From the cell containing the given text, extract its center point as [X, Y] coordinate. 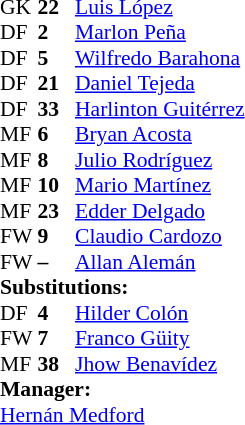
Hilder Colón [160, 313]
Marlon Peña [160, 33]
5 [57, 58]
21 [57, 83]
Claudio Cardozo [160, 237]
8 [57, 160]
7 [57, 339]
Daniel Tejeda [160, 83]
Jhow Benavídez [160, 364]
Manager: [122, 389]
Harlinton Guitérrez [160, 109]
4 [57, 313]
23 [57, 211]
Mario Martínez [160, 185]
9 [57, 237]
10 [57, 185]
Edder Delgado [160, 211]
– [57, 262]
Substitutions: [122, 287]
2 [57, 33]
Wilfredo Barahona [160, 58]
Julio Rodríguez [160, 160]
33 [57, 109]
Allan Alemán [160, 262]
38 [57, 364]
Franco Güity [160, 339]
Bryan Acosta [160, 135]
6 [57, 135]
